Capture the cell that displays the provided text and extract its [x, y] central coordinate. 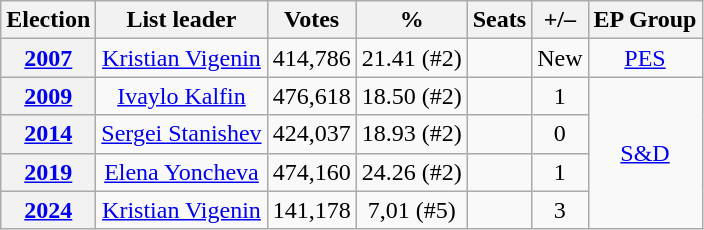
7,01 (#5) [412, 210]
2024 [48, 210]
New [560, 58]
476,618 [312, 96]
Election [48, 20]
474,160 [312, 172]
List leader [182, 20]
2014 [48, 134]
Sergei Stanishev [182, 134]
% [412, 20]
2009 [48, 96]
Votes [312, 20]
2007 [48, 58]
414,786 [312, 58]
Ivaylo Kalfin [182, 96]
18.93 (#2) [412, 134]
S&D [645, 153]
21.41 (#2) [412, 58]
0 [560, 134]
Elena Yoncheva [182, 172]
2019 [48, 172]
424,037 [312, 134]
24.26 (#2) [412, 172]
3 [560, 210]
Seats [499, 20]
18.50 (#2) [412, 96]
+/– [560, 20]
141,178 [312, 210]
EP Group [645, 20]
PES [645, 58]
